Find where the given text appears and provide that cell's center as (X, Y) coordinate. 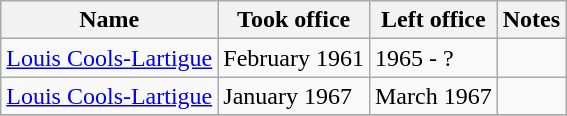
Notes (531, 20)
Name (110, 20)
Took office (294, 20)
February 1961 (294, 58)
Left office (433, 20)
January 1967 (294, 96)
March 1967 (433, 96)
1965 - ? (433, 58)
